For the text-containing cell, return its midpoint in (X, Y) coordinate format. 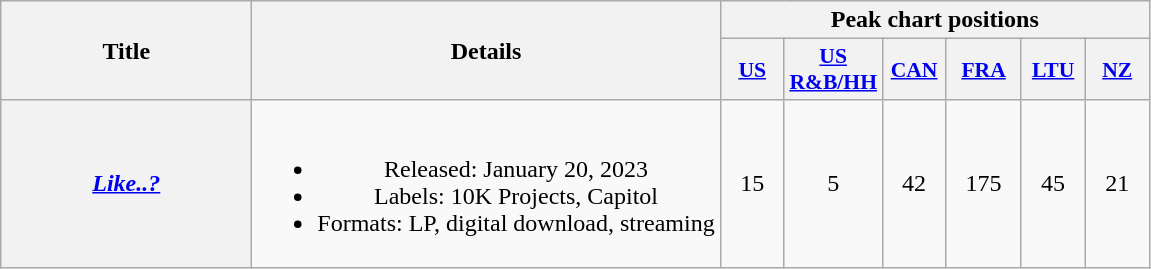
FRA (984, 70)
US (752, 70)
CAN (914, 70)
Like..? (126, 184)
Title (126, 50)
USR&B/HH (833, 70)
Details (486, 50)
15 (752, 184)
NZ (1117, 70)
21 (1117, 184)
175 (984, 184)
42 (914, 184)
Peak chart positions (934, 20)
45 (1053, 184)
5 (833, 184)
LTU (1053, 70)
Released: January 20, 2023Labels: 10K Projects, CapitolFormats: LP, digital download, streaming (486, 184)
